For the text-containing cell, return its midpoint in (X, Y) coordinate format. 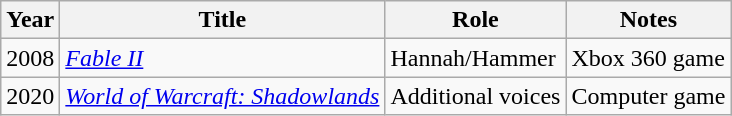
Notes (648, 20)
Xbox 360 game (648, 58)
Year (30, 20)
World of Warcraft: Shadowlands (222, 96)
Additional voices (476, 96)
Computer game (648, 96)
Fable II (222, 58)
Role (476, 20)
2020 (30, 96)
2008 (30, 58)
Hannah/Hammer (476, 58)
Title (222, 20)
